Find where the given text appears and provide that cell's center as [x, y] coordinate. 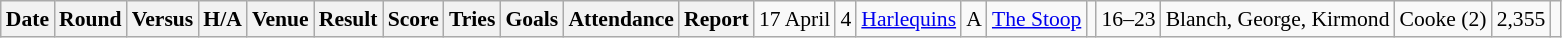
Tries [472, 19]
Score [414, 19]
Report [716, 19]
H/A [222, 19]
Venue [280, 19]
The Stoop [1036, 19]
2,355 [1522, 19]
Date [28, 19]
Harlequins [908, 19]
Cooke (2) [1444, 19]
Blanch, George, Kirmond [1278, 19]
16–23 [1128, 19]
A [974, 19]
Versus [163, 19]
4 [846, 19]
Goals [532, 19]
17 April [794, 19]
Result [348, 19]
Round [90, 19]
Attendance [621, 19]
